Pinpoint the cell where the given text exists, returning its [X, Y] midpoint coordinate. 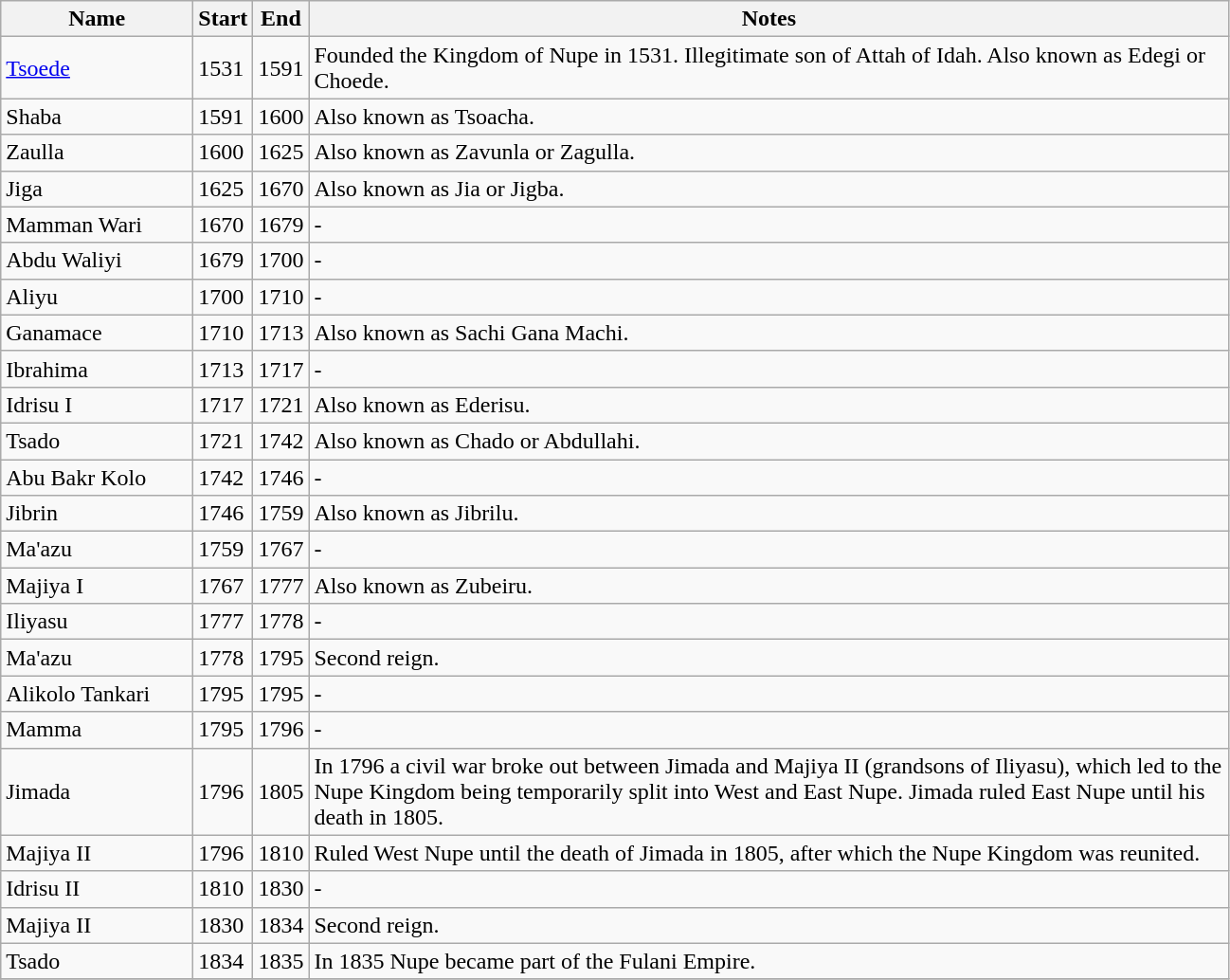
Idrisu I [97, 405]
Jiga [97, 189]
Also known as Chado or Abdullahi. [769, 441]
Ganamace [97, 333]
Zaulla [97, 153]
Also known as Jia or Jigba. [769, 189]
1531 [224, 68]
Name [97, 19]
In 1835 Nupe became part of the Fulani Empire. [769, 961]
Iliyasu [97, 622]
Jibrin [97, 514]
Notes [769, 19]
Start [224, 19]
Founded the Kingdom of Nupe in 1531. Illegitimate son of Attah of Idah. Also known as Edegi or Choede. [769, 68]
Tsoede [97, 68]
Also known as Jibrilu. [769, 514]
Jimada [97, 791]
Majiya I [97, 586]
Also known as Zubeiru. [769, 586]
Ruled West Nupe until the death of Jimada in 1805, after which the Nupe Kingdom was reunited. [769, 853]
Abdu Waliyi [97, 261]
Mamman Wari [97, 225]
Also known as Zavunla or Zagulla. [769, 153]
Also known as Ederisu. [769, 405]
Mamma [97, 730]
End [280, 19]
1805 [280, 791]
Idrisu II [97, 889]
Abu Bakr Kolo [97, 477]
Ibrahima [97, 369]
Also known as Tsoacha. [769, 117]
Shaba [97, 117]
1835 [280, 961]
Aliyu [97, 297]
Alikolo Tankari [97, 694]
Also known as Sachi Gana Machi. [769, 333]
